Output the [X, Y] coordinate of the center of the cell containing the given text.  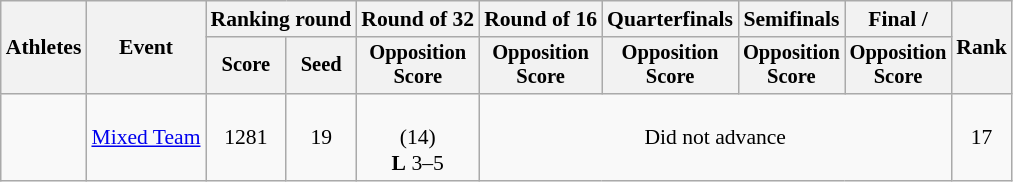
Athletes [44, 48]
Ranking round [282, 19]
Quarterfinals [670, 19]
Semifinals [792, 19]
Rank [982, 48]
Round of 32 [418, 19]
Event [146, 48]
19 [321, 138]
Mixed Team [146, 138]
Score [246, 66]
(14)L 3–5 [418, 138]
Round of 16 [540, 19]
Did not advance [715, 138]
17 [982, 138]
Seed [321, 66]
Final / [898, 19]
1281 [246, 138]
